Find where the given text appears and provide that cell's center as [x, y] coordinate. 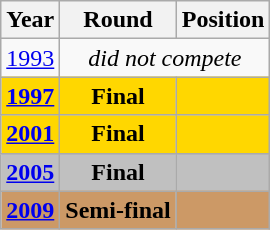
2005 [30, 172]
Position [223, 20]
1997 [30, 96]
1993 [30, 58]
2009 [30, 210]
2001 [30, 134]
Round [118, 20]
Semi-final [118, 210]
Year [30, 20]
did not compete [165, 58]
